For the text-containing cell, return its midpoint in [x, y] coordinate format. 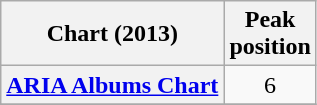
ARIA Albums Chart [112, 85]
6 [270, 85]
Peakposition [270, 34]
Chart (2013) [112, 34]
